Extract the (x, y) coordinate from the center of the cell holding the provided text.  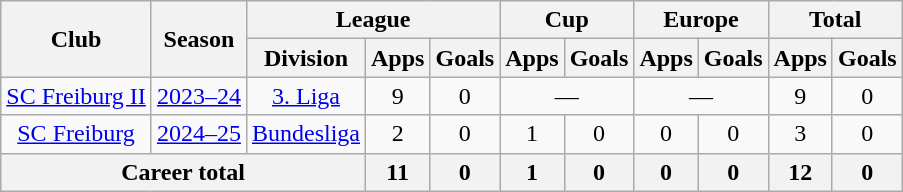
Cup (567, 20)
Total (835, 20)
2023–24 (198, 96)
Career total (184, 172)
11 (398, 172)
Season (198, 39)
12 (800, 172)
Club (76, 39)
3. Liga (306, 96)
Division (306, 58)
League (372, 20)
SC Freiburg II (76, 96)
3 (800, 134)
Europe (701, 20)
2024–25 (198, 134)
SC Freiburg (76, 134)
2 (398, 134)
Bundesliga (306, 134)
